Output the (X, Y) coordinate of the center of the cell containing the given text.  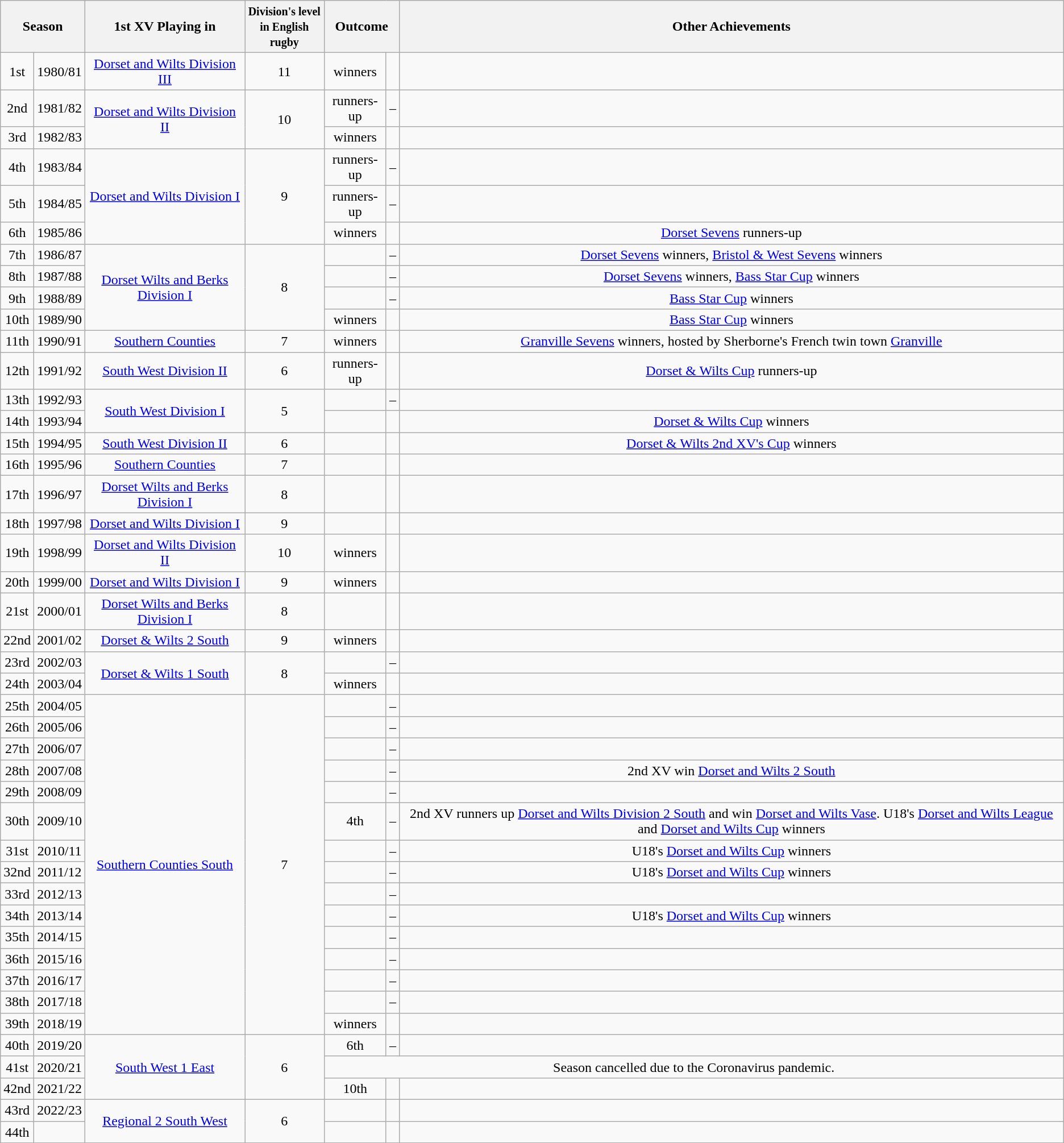
22nd (17, 641)
2004/05 (60, 705)
2nd XV runners up Dorset and Wilts Division 2 South and win Dorset and Wilts Vase. U18's Dorset and Wilts League and Dorset and Wilts Cup winners (731, 822)
20th (17, 582)
1st XV Playing in (165, 27)
Dorset & Wilts 1 South (165, 673)
Regional 2 South West (165, 1121)
1988/89 (60, 298)
15th (17, 443)
Season cancelled due to the Coronavirus pandemic. (693, 1067)
9th (17, 298)
1980/81 (60, 72)
2000/01 (60, 612)
1985/86 (60, 233)
1st (17, 72)
31st (17, 851)
2016/17 (60, 980)
2005/06 (60, 727)
27th (17, 749)
16th (17, 465)
40th (17, 1045)
39th (17, 1024)
35th (17, 937)
13th (17, 400)
1991/92 (60, 371)
1999/00 (60, 582)
South West Division I (165, 411)
Dorset and Wilts Division III (165, 72)
Dorset & Wilts Cup winners (731, 422)
Granville Sevens winners, hosted by Sherborne's French twin town Granville (731, 341)
8th (17, 276)
28th (17, 770)
2001/02 (60, 641)
2006/07 (60, 749)
Outcome (361, 27)
2009/10 (60, 822)
2002/03 (60, 662)
29th (17, 792)
2014/15 (60, 937)
33rd (17, 894)
17th (17, 494)
42nd (17, 1088)
11 (285, 72)
18th (17, 523)
1998/99 (60, 552)
30th (17, 822)
1996/97 (60, 494)
Dorset & Wilts Cup runners-up (731, 371)
1994/95 (60, 443)
1984/85 (60, 203)
26th (17, 727)
2017/18 (60, 1002)
2018/19 (60, 1024)
1989/90 (60, 319)
2nd (17, 108)
41st (17, 1067)
1990/91 (60, 341)
1997/98 (60, 523)
2021/22 (60, 1088)
South West 1 East (165, 1067)
Other Achievements (731, 27)
1986/87 (60, 255)
1983/84 (60, 167)
2015/16 (60, 959)
12th (17, 371)
Division's levelin English rugby (285, 27)
Dorset Sevens winners, Bristol & West Sevens winners (731, 255)
Dorset & Wilts 2nd XV's Cup winners (731, 443)
34th (17, 916)
2010/11 (60, 851)
2007/08 (60, 770)
1981/82 (60, 108)
23rd (17, 662)
1982/83 (60, 138)
2nd XV win Dorset and Wilts 2 South (731, 770)
2013/14 (60, 916)
5th (17, 203)
43rd (17, 1110)
2012/13 (60, 894)
38th (17, 1002)
Dorset & Wilts 2 South (165, 641)
24th (17, 684)
2022/23 (60, 1110)
11th (17, 341)
1987/88 (60, 276)
Southern Counties South (165, 864)
21st (17, 612)
44th (17, 1132)
37th (17, 980)
1993/94 (60, 422)
Dorset Sevens runners-up (731, 233)
2020/21 (60, 1067)
2003/04 (60, 684)
19th (17, 552)
2019/20 (60, 1045)
1995/96 (60, 465)
32nd (17, 872)
3rd (17, 138)
14th (17, 422)
7th (17, 255)
Dorset Sevens winners, Bass Star Cup winners (731, 276)
36th (17, 959)
5 (285, 411)
25th (17, 705)
2011/12 (60, 872)
Season (43, 27)
2008/09 (60, 792)
1992/93 (60, 400)
